Identify which cell holds the provided text, then report its (X, Y) central coordinate. 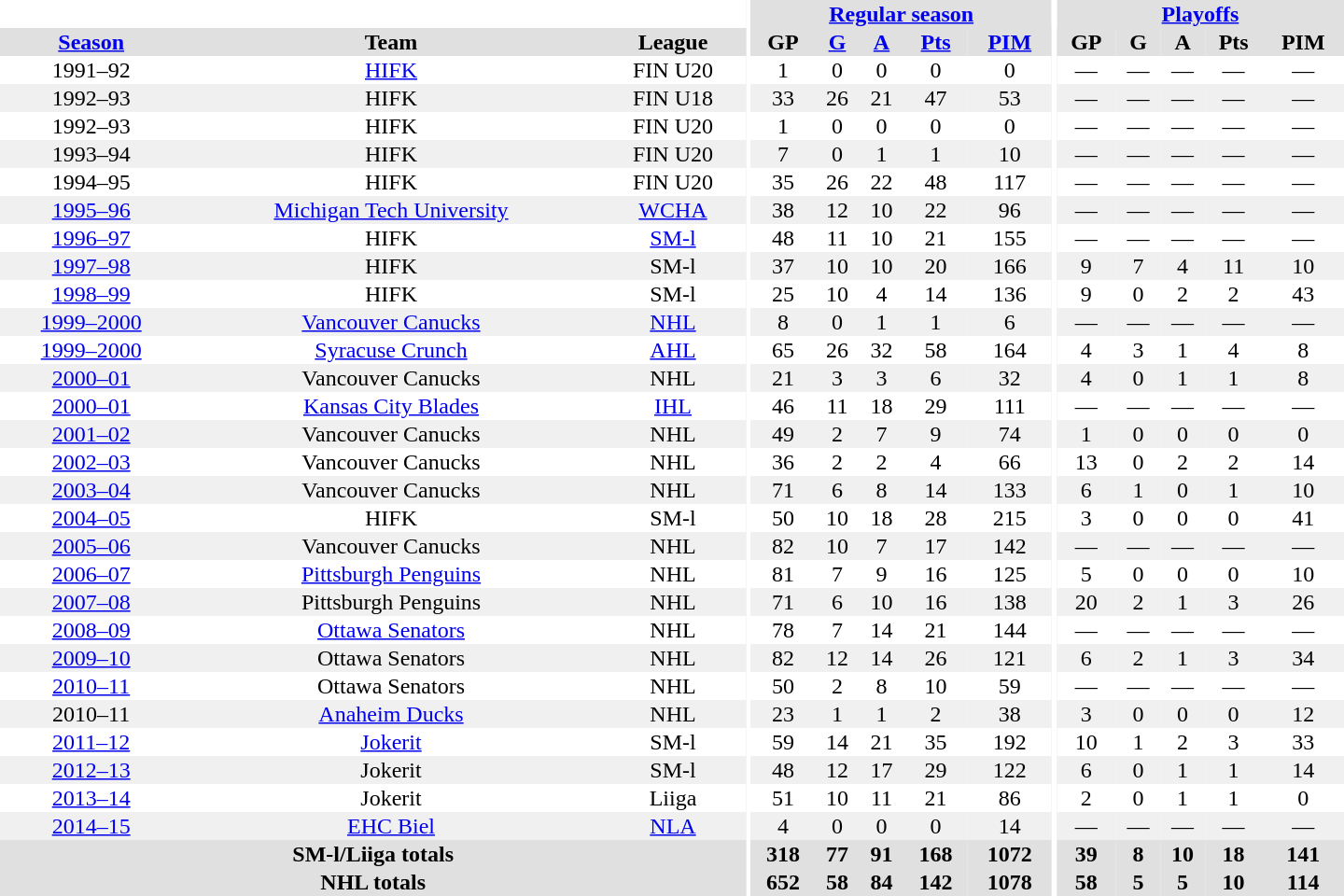
66 (1010, 462)
215 (1010, 518)
Season (91, 42)
133 (1010, 490)
1991–92 (91, 70)
96 (1010, 210)
43 (1303, 294)
53 (1010, 98)
49 (784, 434)
65 (784, 350)
2003–04 (91, 490)
1078 (1010, 882)
136 (1010, 294)
84 (882, 882)
1994–95 (91, 182)
2001–02 (91, 434)
1995–96 (91, 210)
23 (784, 714)
2005–06 (91, 546)
2006–07 (91, 574)
Liiga (674, 798)
117 (1010, 182)
39 (1086, 854)
78 (784, 630)
2007–08 (91, 602)
25 (784, 294)
2002–03 (91, 462)
74 (1010, 434)
81 (784, 574)
Michigan Tech University (390, 210)
37 (784, 266)
168 (935, 854)
46 (784, 406)
114 (1303, 882)
141 (1303, 854)
1993–94 (91, 154)
EHC Biel (390, 826)
NLA (674, 826)
1997–98 (91, 266)
1996–97 (91, 238)
28 (935, 518)
125 (1010, 574)
86 (1010, 798)
SM-l/Liiga totals (373, 854)
121 (1010, 658)
Team (390, 42)
155 (1010, 238)
Kansas City Blades (390, 406)
IHL (674, 406)
Playoffs (1200, 14)
Regular season (902, 14)
111 (1010, 406)
652 (784, 882)
League (674, 42)
144 (1010, 630)
51 (784, 798)
13 (1086, 462)
122 (1010, 770)
77 (837, 854)
2009–10 (91, 658)
AHL (674, 350)
36 (784, 462)
2013–14 (91, 798)
2011–12 (91, 742)
1072 (1010, 854)
192 (1010, 742)
166 (1010, 266)
47 (935, 98)
1998–99 (91, 294)
FIN U18 (674, 98)
Anaheim Ducks (390, 714)
34 (1303, 658)
WCHA (674, 210)
138 (1010, 602)
2008–09 (91, 630)
2012–13 (91, 770)
NHL totals (373, 882)
Syracuse Crunch (390, 350)
164 (1010, 350)
91 (882, 854)
2004–05 (91, 518)
41 (1303, 518)
2014–15 (91, 826)
318 (784, 854)
